Return the [x, y] coordinate for the center point of the cell that contains the specified text.  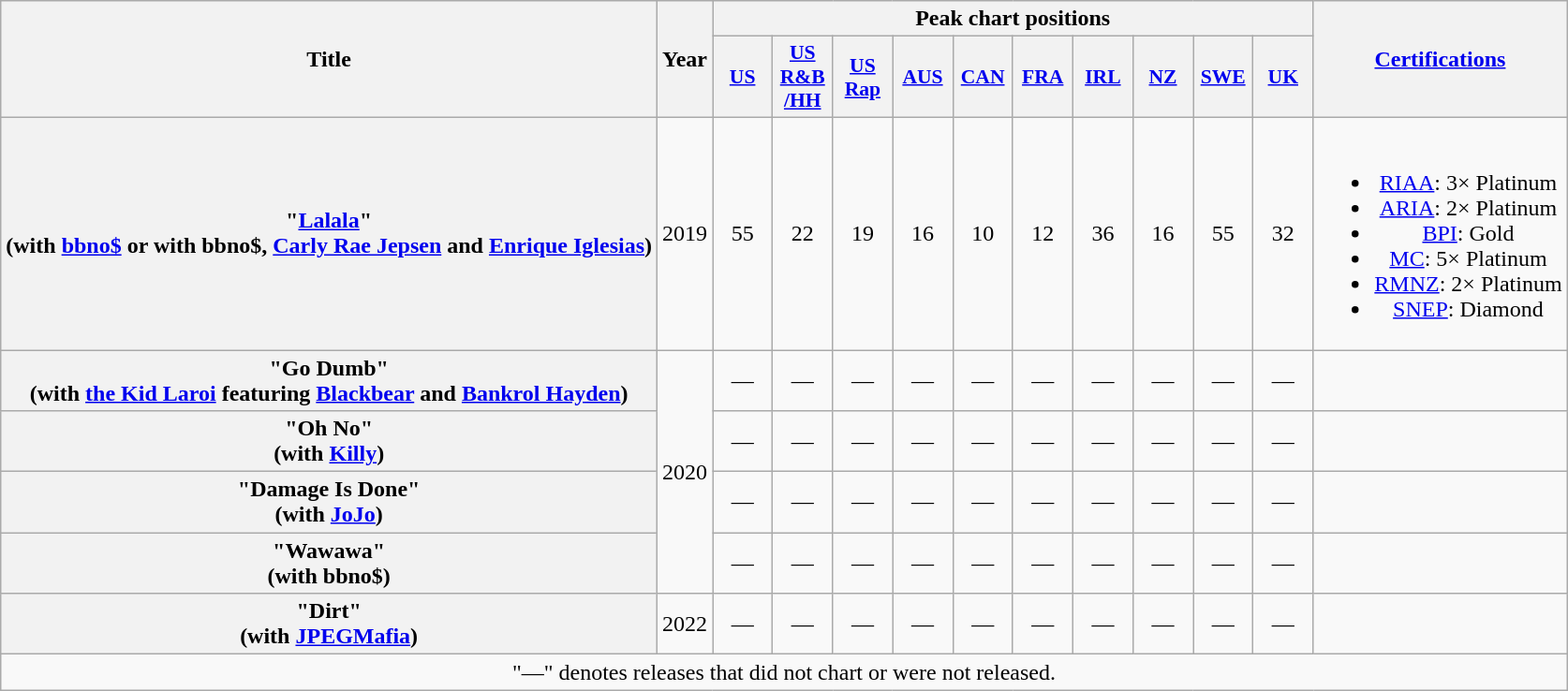
USR&B/HH [803, 77]
"Go Dumb"(with the Kid Laroi featuring Blackbear and Bankrol Hayden) [330, 380]
32 [1283, 233]
"Dirt"(with JPEGMafia) [330, 624]
IRL [1102, 77]
"Wawawa"(with bbno$) [330, 564]
US [743, 77]
2019 [686, 233]
"—" denotes releases that did not chart or were not released. [784, 672]
CAN [983, 77]
AUS [923, 77]
USRap [863, 77]
Title [330, 60]
19 [863, 233]
2020 [686, 472]
NZ [1162, 77]
"Lalala"(with bbno$ or with bbno$, Carly Rae Jepsen and Enrique Iglesias) [330, 233]
10 [983, 233]
22 [803, 233]
2022 [686, 624]
Peak chart positions [1013, 19]
FRA [1043, 77]
SWE [1223, 77]
UK [1283, 77]
12 [1043, 233]
Certifications [1441, 60]
Year [686, 60]
"Oh No"(with Killy) [330, 442]
RIAA: 3× PlatinumARIA: 2× PlatinumBPI: GoldMC: 5× PlatinumRMNZ: 2× PlatinumSNEP: Diamond [1441, 233]
"Damage Is Done"(with JoJo) [330, 502]
36 [1102, 233]
